Return the (x, y) coordinate for the center point of the cell that contains the specified text.  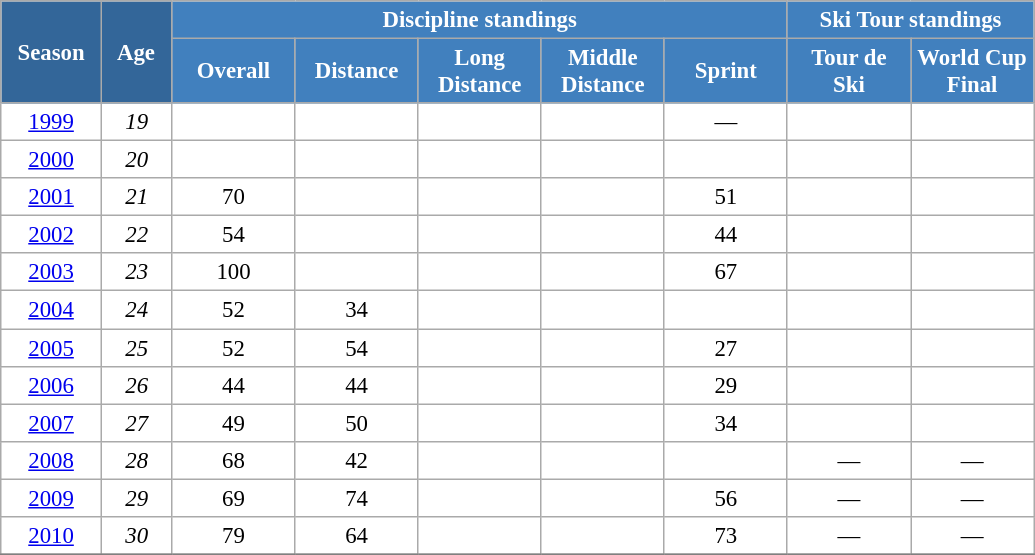
2008 (52, 460)
1999 (52, 122)
74 (356, 498)
Ski Tour standings (910, 20)
2009 (52, 498)
23 (136, 273)
30 (136, 536)
73 (726, 536)
Sprint (726, 72)
24 (136, 310)
Overall (234, 72)
56 (726, 498)
69 (234, 498)
Discipline standings (480, 20)
70 (234, 197)
Age (136, 52)
Middle Distance (602, 72)
49 (234, 423)
19 (136, 122)
25 (136, 348)
20 (136, 160)
2002 (52, 235)
21 (136, 197)
67 (726, 273)
22 (136, 235)
64 (356, 536)
2001 (52, 197)
World CupFinal (972, 72)
Season (52, 52)
2006 (52, 385)
2005 (52, 348)
2000 (52, 160)
Distance (356, 72)
51 (726, 197)
50 (356, 423)
79 (234, 536)
Tour deSki (848, 72)
2010 (52, 536)
100 (234, 273)
28 (136, 460)
68 (234, 460)
42 (356, 460)
Long Distance (480, 72)
2007 (52, 423)
2004 (52, 310)
26 (136, 385)
2003 (52, 273)
